Scan for the cell matching the given text and deliver its (x, y) coordinate at center. 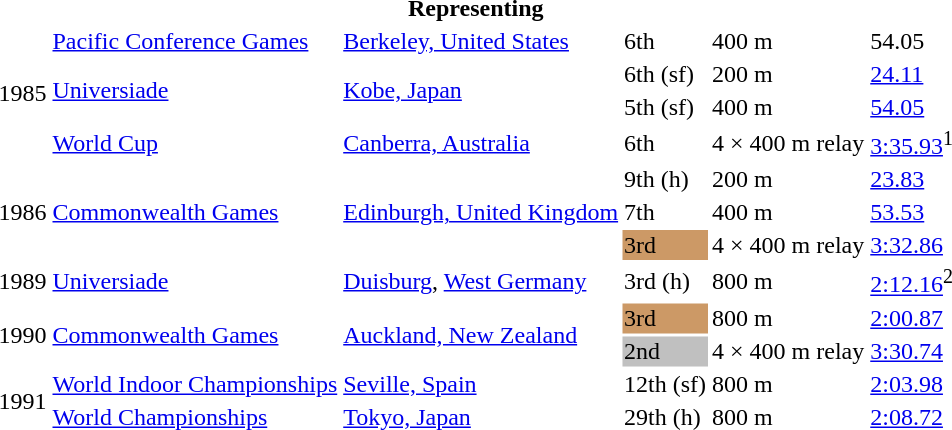
3rd (h) (666, 281)
Seville, Spain (481, 384)
World Cup (195, 143)
9th (h) (666, 179)
7th (666, 212)
Kobe, Japan (481, 90)
Duisburg, West Germany (481, 281)
6th (sf) (666, 74)
2nd (666, 351)
Pacific Conference Games (195, 41)
Edinburgh, United Kingdom (481, 212)
5th (sf) (666, 107)
Berkeley, United States (481, 41)
Auckland, New Zealand (481, 334)
Canberra, Australia (481, 143)
World Indoor Championships (195, 384)
12th (sf) (666, 384)
